Determine the (X, Y) coordinate at the center of the cell enclosing the given text.  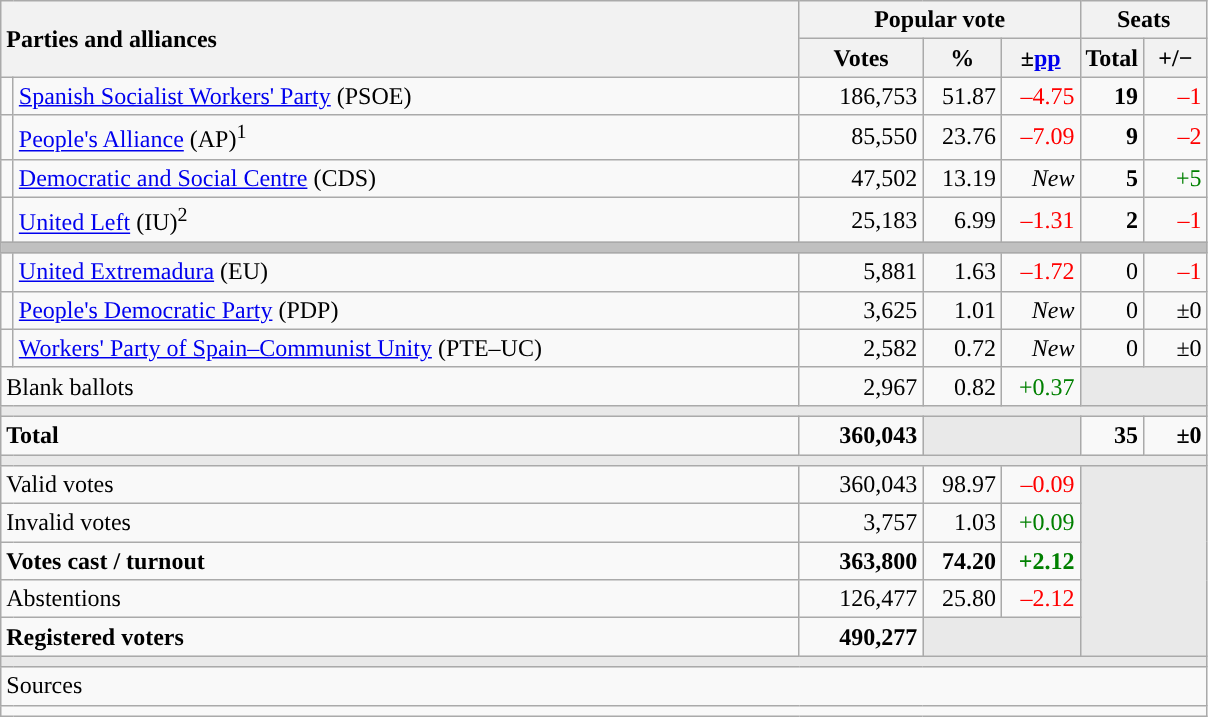
25.80 (962, 599)
–1.72 (1040, 272)
People's Alliance (AP)1 (406, 138)
% (962, 58)
Sources (604, 686)
–2 (1176, 138)
Seats (1144, 20)
+/− (1176, 58)
+0.37 (1040, 386)
2,967 (861, 386)
Abstentions (400, 599)
2 (1112, 220)
19 (1112, 96)
Spanish Socialist Workers' Party (PSOE) (406, 96)
51.87 (962, 96)
5 (1112, 178)
3,757 (861, 523)
1.01 (962, 310)
2,582 (861, 348)
+5 (1176, 178)
United Extremadura (EU) (406, 272)
1.63 (962, 272)
United Left (IU)2 (406, 220)
9 (1112, 138)
23.76 (962, 138)
0.82 (962, 386)
–1.31 (1040, 220)
Popular vote (940, 20)
±pp (1040, 58)
25,183 (861, 220)
+2.12 (1040, 561)
363,800 (861, 561)
0.72 (962, 348)
35 (1112, 435)
85,550 (861, 138)
490,277 (861, 637)
Registered voters (400, 637)
74.20 (962, 561)
Invalid votes (400, 523)
–4.75 (1040, 96)
Blank ballots (400, 386)
126,477 (861, 599)
–2.12 (1040, 599)
Democratic and Social Centre (CDS) (406, 178)
1.03 (962, 523)
Valid votes (400, 485)
Votes (861, 58)
People's Democratic Party (PDP) (406, 310)
6.99 (962, 220)
5,881 (861, 272)
3,625 (861, 310)
+0.09 (1040, 523)
47,502 (861, 178)
Votes cast / turnout (400, 561)
98.97 (962, 485)
13.19 (962, 178)
Parties and alliances (400, 39)
Workers' Party of Spain–Communist Unity (PTE–UC) (406, 348)
–0.09 (1040, 485)
–7.09 (1040, 138)
186,753 (861, 96)
